Scan for the cell matching the given text and deliver its (X, Y) coordinate at center. 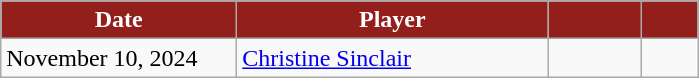
Player (392, 20)
November 10, 2024 (119, 58)
Date (119, 20)
Christine Sinclair (392, 58)
